Determine the [x, y] coordinate at the center of the cell enclosing the given text.  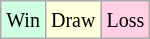
Draw [72, 20]
Win [24, 20]
Loss [126, 20]
